Determine the [X, Y] coordinate at the center of the cell enclosing the given text.  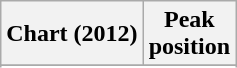
Peakposition [189, 34]
Chart (2012) [72, 34]
